Locate the cell with the specified text and output its [x, y] center coordinate. 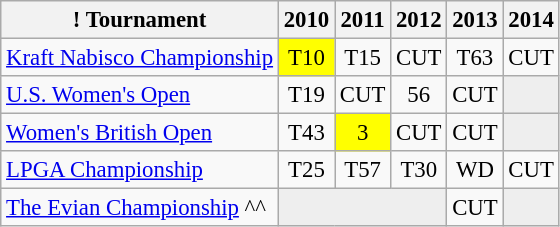
T25 [306, 170]
T30 [419, 170]
T57 [363, 170]
2013 [475, 20]
U.S. Women's Open [140, 95]
2012 [419, 20]
T15 [363, 58]
T10 [306, 58]
3 [363, 133]
2011 [363, 20]
56 [419, 95]
T63 [475, 58]
2010 [306, 20]
Women's British Open [140, 133]
The Evian Championship ^^ [140, 208]
! Tournament [140, 20]
Kraft Nabisco Championship [140, 58]
T19 [306, 95]
2014 [531, 20]
T43 [306, 133]
WD [475, 170]
LPGA Championship [140, 170]
